Search for the cell housing the specified text and yield its [x, y] center coordinate. 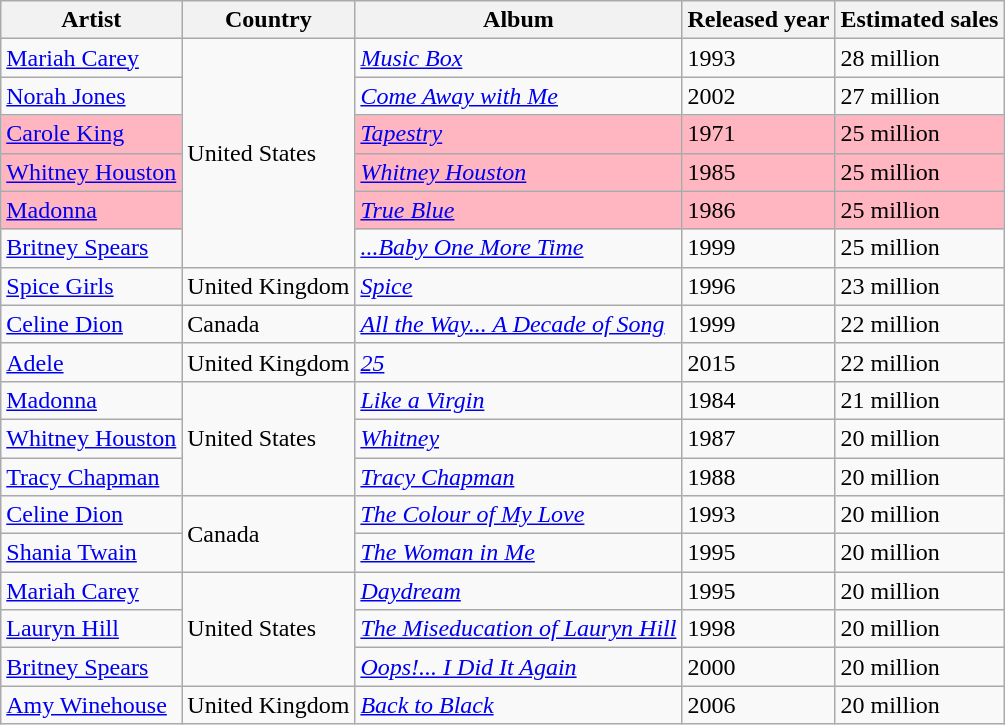
28 million [920, 58]
2000 [758, 667]
27 million [920, 96]
The Woman in Me [518, 553]
Album [518, 20]
...Baby One More Time [518, 248]
Amy Winehouse [92, 705]
1984 [758, 400]
Back to Black [518, 705]
All the Way... A Decade of Song [518, 324]
2015 [758, 362]
Oops!... I Did It Again [518, 667]
1971 [758, 134]
Shania Twain [92, 553]
1988 [758, 477]
1996 [758, 286]
Released year [758, 20]
Spice Girls [92, 286]
2006 [758, 705]
Like a Virgin [518, 400]
Carole King [92, 134]
The Colour of My Love [518, 515]
21 million [920, 400]
Whitney [518, 438]
Music Box [518, 58]
Artist [92, 20]
Estimated sales [920, 20]
Norah Jones [92, 96]
1986 [758, 210]
Tapestry [518, 134]
Adele [92, 362]
1998 [758, 629]
25 [518, 362]
Come Away with Me [518, 96]
Country [268, 20]
2002 [758, 96]
Lauryn Hill [92, 629]
True Blue [518, 210]
Daydream [518, 591]
23 million [920, 286]
1985 [758, 172]
The Miseducation of Lauryn Hill [518, 629]
1987 [758, 438]
Spice [518, 286]
